Detect which cell encompasses the target text, then output its [X, Y] center coordinate. 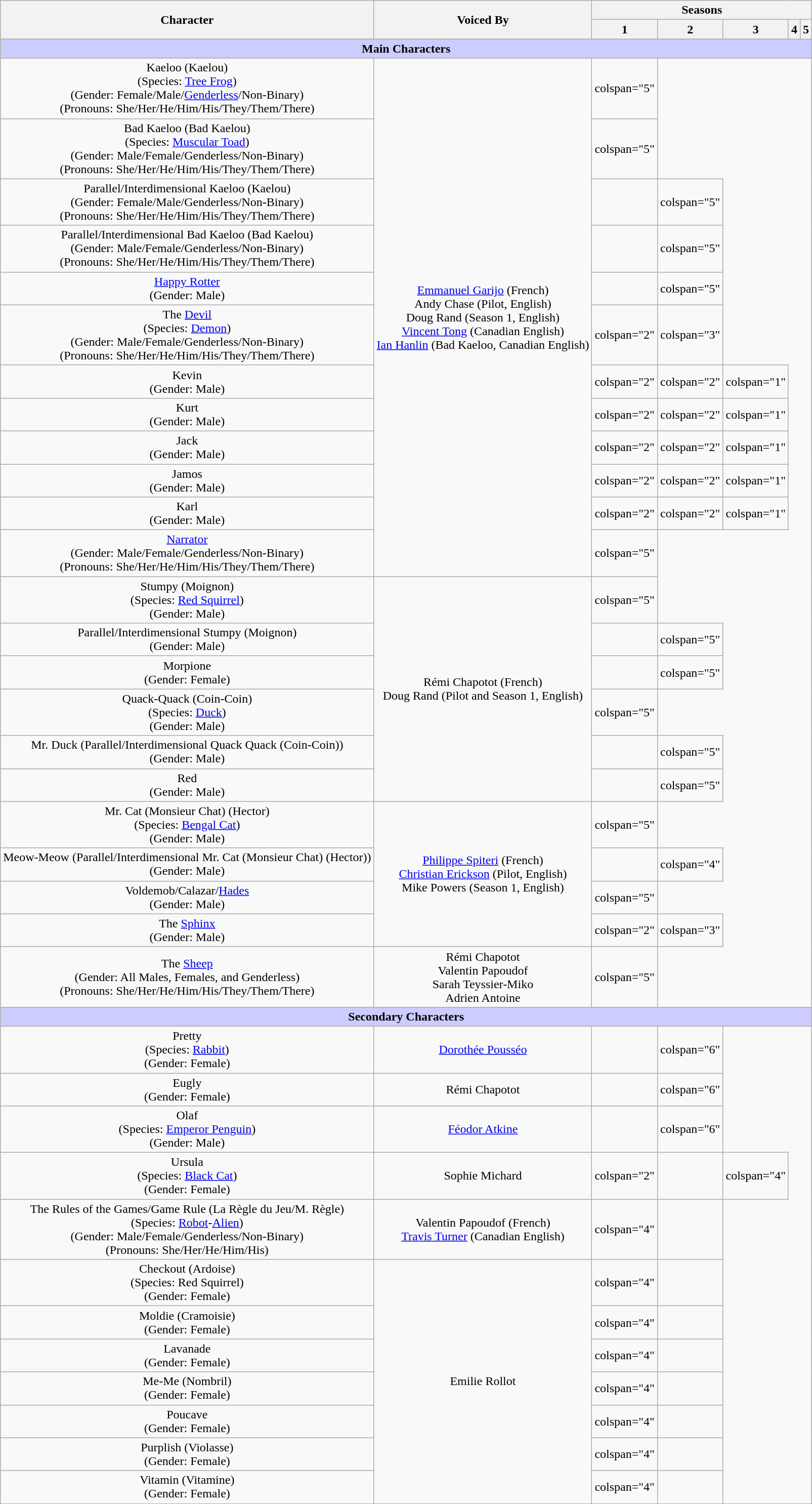
Lavanade (Gender: Female) [187, 1356]
Stumpy (Moignon) (Species: Red Squirrel) (Gender: Male) [187, 600]
Rémi Chapotot (French) Doug Rand (Pilot and Season 1, English) [483, 689]
Vitamin (Vitamine) (Gender: Female) [187, 1487]
Ursula (Species: Black Cat) (Gender: Female) [187, 1176]
Purplish (Violasse) (Gender: Female) [187, 1454]
Pretty (Species: Rabbit) (Gender: Female) [187, 1049]
Parallel/Interdimensional Stumpy (Moignon) (Gender: Male) [187, 640]
Quack-Quack (Coin-Coin) (Species: Duck) (Gender: Male) [187, 712]
Voldemob/Calazar/Hades (Gender: Male) [187, 897]
Sophie Michard [483, 1176]
Jamos (Gender: Male) [187, 480]
Moldie (Cramoisie) (Gender: Female) [187, 1322]
The Sheep (Gender: All Males, Females, and Genderless) (Pronouns: She/Her/He/Him/His/They/Them/There) [187, 977]
Voiced By [483, 20]
Eugly (Gender: Female) [187, 1089]
Kevin (Gender: Male) [187, 382]
Happy Rotter (Gender: Male) [187, 289]
The Devil (Species: Demon) (Gender: Male/Female/Genderless/Non-Binary) (Pronouns: She/Her/He/Him/His/They/Them/There) [187, 335]
Karl (Gender: Male) [187, 513]
4 [794, 29]
Olaf (Species: Emperor Penguin) (Gender: Male) [187, 1129]
Me-Me (Nombril) (Gender: Female) [187, 1388]
2 [690, 29]
Narrator (Gender: Male/Female/Genderless/Non-Binary) (Pronouns: She/Her/He/Him/His/They/Them/There) [187, 553]
Parallel/Interdimensional Kaeloo (Kaelou) (Gender: Female/Male/Genderless/Non-Binary) (Pronouns: She/Her/He/Him/His/They/Them/There) [187, 202]
Rémi Chapotot Valentin Papoudof Sarah Teyssier-Miko Adrien Antoine [483, 977]
Philippe Spiteri (French) Christian Erickson (Pilot, English) Mike Powers (Season 1, English) [483, 874]
Dorothée Pousséo [483, 1049]
Emilie Rollot [483, 1381]
Parallel/Interdimensional Bad Kaeloo (Bad Kaelou) (Gender: Male/Female/Genderless/Non-Binary) (Pronouns: She/Her/He/Him/His/They/Them/There) [187, 249]
The Sphinx (Gender: Male) [187, 930]
Checkout (Ardoise) (Species: Red Squirrel) (Gender: Female) [187, 1283]
Mr. Cat (Monsieur Chat) (Hector) (Species: Bengal Cat) (Gender: Male) [187, 825]
5 [806, 29]
Secondary Characters [406, 1017]
Jack (Gender: Male) [187, 448]
Kurt (Gender: Male) [187, 414]
Rémi Chapotot [483, 1089]
Valentin Papoudof (French) Travis Turner (Canadian English) [483, 1229]
3 [756, 29]
Meow-Meow (Parallel/Interdimensional Mr. Cat (Monsieur Chat) (Hector)) (Gender: Male) [187, 865]
Féodor Atkine [483, 1129]
Kaeloo (Kaelou) (Species: Tree Frog) (Gender: Female/Male/Genderless/Non-Binary) (Pronouns: She/Her/He/Him/His/They/Them/There) [187, 88]
Character [187, 20]
Seasons [702, 10]
Mr. Duck (Parallel/Interdimensional Quack Quack (Coin-Coin)) (Gender: Male) [187, 752]
Bad Kaeloo (Bad Kaelou) (Species: Muscular Toad) (Gender: Male/Female/Genderless/Non-Binary) (Pronouns: She/Her/He/Him/His/They/Them/There) [187, 149]
Morpione (Gender: Female) [187, 672]
1 [625, 29]
Main Characters [406, 49]
Red (Gender: Male) [187, 785]
Poucave (Gender: Female) [187, 1421]
